Provide the [X, Y] coordinate of the cell's center where the given text is located.  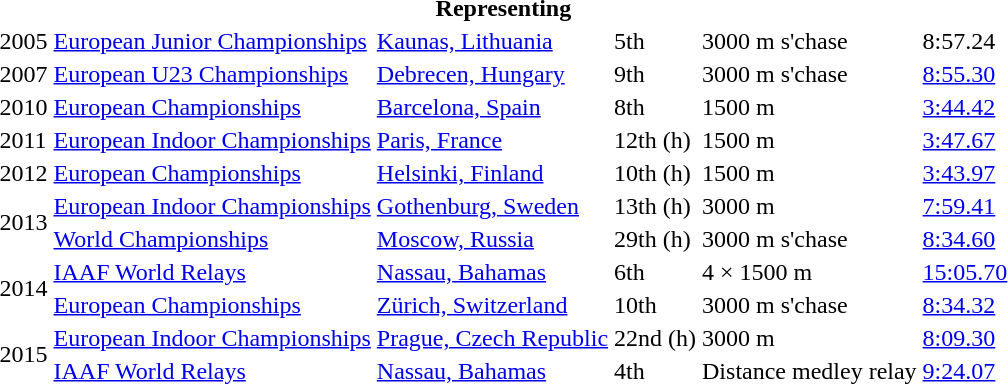
8th [656, 107]
Zürich, Switzerland [492, 305]
10th [656, 305]
Kaunas, Lithuania [492, 41]
Paris, France [492, 140]
Prague, Czech Republic [492, 338]
5th [656, 41]
European U23 Championships [212, 74]
World Championships [212, 239]
4 × 1500 m [810, 272]
22nd (h) [656, 338]
Nassau, Bahamas [492, 272]
Barcelona, Spain [492, 107]
IAAF World Relays [212, 272]
13th (h) [656, 206]
Gothenburg, Sweden [492, 206]
6th [656, 272]
29th (h) [656, 239]
10th (h) [656, 173]
12th (h) [656, 140]
9th [656, 74]
Helsinki, Finland [492, 173]
Debrecen, Hungary [492, 74]
Moscow, Russia [492, 239]
European Junior Championships [212, 41]
